Detect which cell encompasses the target text, then output its (x, y) center coordinate. 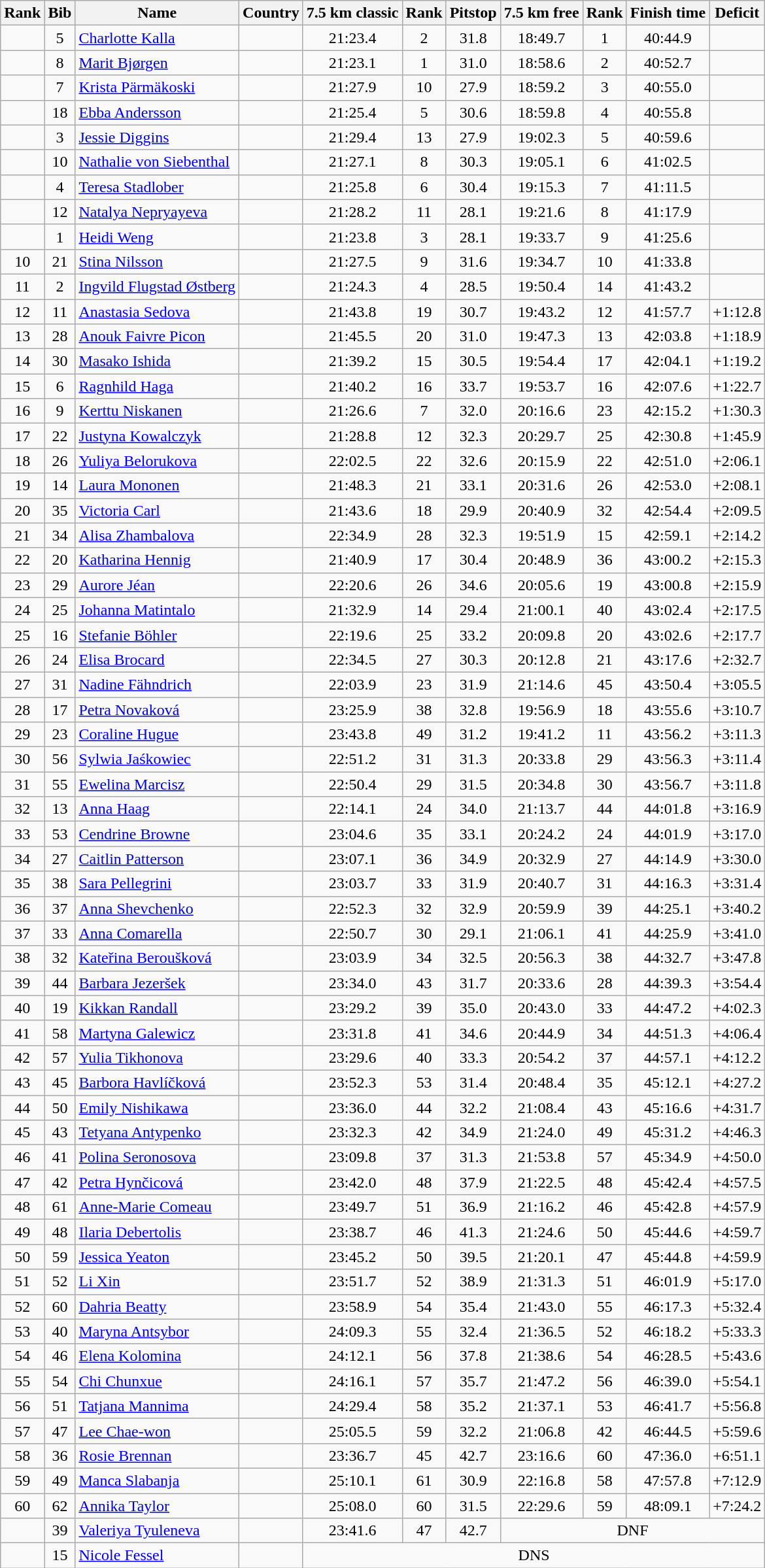
22:34.5 (352, 659)
21:27.5 (352, 261)
20:44.9 (541, 1033)
32.4 (473, 1331)
7.5 km classic (352, 13)
21:13.7 (541, 809)
21:53.8 (541, 1158)
+4:27.2 (738, 1082)
38.9 (473, 1282)
+5:33.3 (738, 1331)
21:22.5 (541, 1182)
21:40.9 (352, 560)
21:27.1 (352, 162)
Rosie Brennan (157, 1456)
44:47.2 (668, 1008)
36.9 (473, 1207)
45:42.4 (668, 1182)
23:03.7 (352, 884)
+3:47.8 (738, 958)
46:44.5 (668, 1431)
20:31.6 (541, 486)
25:08.0 (352, 1505)
42:51.0 (668, 461)
Valeriya Tyuleneva (157, 1531)
45:44.6 (668, 1232)
40:59.6 (668, 137)
21:20.1 (541, 1257)
+2:15.9 (738, 585)
45:12.1 (668, 1082)
19:41.2 (541, 735)
41:25.6 (668, 237)
+1:30.3 (738, 411)
37.8 (473, 1356)
Victoria Carl (157, 510)
23:03.9 (352, 958)
44:01.8 (668, 809)
DNF (633, 1531)
44:57.1 (668, 1058)
20:32.9 (541, 859)
43:00.2 (668, 560)
47:36.0 (668, 1456)
+3:30.0 (738, 859)
22:19.6 (352, 635)
20:05.6 (541, 585)
40:44.9 (668, 38)
21:28.2 (352, 212)
19:33.7 (541, 237)
+4:57.9 (738, 1207)
32.5 (473, 958)
+3:54.4 (738, 983)
23:09.8 (352, 1158)
Elisa Brocard (157, 659)
23:45.2 (352, 1257)
20:54.2 (541, 1058)
44:51.3 (668, 1033)
35.7 (473, 1381)
Maryna Antsybor (157, 1331)
40:55.8 (668, 112)
+1:45.9 (738, 436)
Deficit (738, 13)
42:15.2 (668, 411)
21:43.8 (352, 312)
40:52.7 (668, 63)
20:56.3 (541, 958)
20:34.8 (541, 784)
43:00.8 (668, 585)
20:40.9 (541, 510)
Annika Taylor (157, 1505)
21:06.1 (541, 933)
30.6 (473, 112)
21:43.0 (541, 1307)
Anna Comarella (157, 933)
23:43.8 (352, 735)
Justyna Kowalczyk (157, 436)
46:41.7 (668, 1406)
+4:31.7 (738, 1108)
20:24.2 (541, 834)
31.4 (473, 1082)
23:36.0 (352, 1108)
Emily Nishikawa (157, 1108)
23:25.9 (352, 709)
30.5 (473, 361)
Nicole Fessel (157, 1556)
Anna Haag (157, 809)
22:03.9 (352, 684)
23:29.2 (352, 1008)
24:16.1 (352, 1381)
23:36.7 (352, 1456)
Barbora Havlíčková (157, 1082)
24:29.4 (352, 1406)
+3:41.0 (738, 933)
22:02.5 (352, 461)
Cendrine Browne (157, 834)
32.9 (473, 909)
Anouk Faivre Picon (157, 337)
23:16.6 (541, 1456)
20:33.6 (541, 983)
23:07.1 (352, 859)
Yulia Tikhonova (157, 1058)
43:56.2 (668, 735)
+3:05.5 (738, 684)
+5:54.1 (738, 1381)
42:59.1 (668, 535)
21:28.8 (352, 436)
Yuliya Belorukova (157, 461)
Tetyana Antypenko (157, 1133)
48:09.1 (668, 1505)
46:17.3 (668, 1307)
+5:17.0 (738, 1282)
28.5 (473, 286)
22:50.4 (352, 784)
21:32.9 (352, 610)
19:02.3 (541, 137)
23:38.7 (352, 1232)
+2:06.1 (738, 461)
+4:46.3 (738, 1133)
23:31.8 (352, 1033)
21:23.1 (352, 63)
23:49.7 (352, 1207)
21:43.6 (352, 510)
Teresa Stadlober (157, 187)
Natalya Nepryayeva (157, 212)
19:50.4 (541, 286)
+3:11.8 (738, 784)
30.9 (473, 1480)
20:15.9 (541, 461)
Stina Nilsson (157, 261)
42:03.8 (668, 337)
21:25.4 (352, 112)
44:16.3 (668, 884)
20:16.6 (541, 411)
46:28.5 (668, 1356)
21:23.8 (352, 237)
+6:51.1 (738, 1456)
Sylwia Jaśkowiec (157, 759)
24:09.3 (352, 1331)
46:18.2 (668, 1331)
20:48.9 (541, 560)
+5:59.6 (738, 1431)
+2:17.5 (738, 610)
Ewelina Marcisz (157, 784)
22:14.1 (352, 809)
+3:16.9 (738, 809)
Anne-Marie Comeau (157, 1207)
44:01.9 (668, 834)
42:53.0 (668, 486)
+2:15.3 (738, 560)
31.6 (473, 261)
19:53.7 (541, 386)
+4:59.7 (738, 1232)
18:59.2 (541, 88)
+1:22.7 (738, 386)
Marit Bjørgen (157, 63)
Anna Shevchenko (157, 909)
21:27.9 (352, 88)
21:08.4 (541, 1108)
22:51.2 (352, 759)
20:40.7 (541, 884)
Ilaria Debertolis (157, 1232)
Jessica Yeaton (157, 1257)
+1:12.8 (738, 312)
DNS (534, 1556)
21:29.4 (352, 137)
Martyna Galewicz (157, 1033)
Ingvild Flugstad Østberg (157, 286)
21:23.4 (352, 38)
45:44.8 (668, 1257)
+2:32.7 (738, 659)
45:34.9 (668, 1158)
21:26.6 (352, 411)
+4:02.3 (738, 1008)
+2:17.7 (738, 635)
42:04.1 (668, 361)
22:52.3 (352, 909)
20:09.8 (541, 635)
Caitlin Patterson (157, 859)
21:48.3 (352, 486)
19:54.4 (541, 361)
25:10.1 (352, 1480)
21:31.3 (541, 1282)
+2:09.5 (738, 510)
Jessie Diggins (157, 137)
43:17.6 (668, 659)
29.1 (473, 933)
Finish time (668, 13)
20:29.7 (541, 436)
33.2 (473, 635)
Kerttu Niskanen (157, 411)
Manca Slabanja (157, 1480)
Elena Kolomina (157, 1356)
18:58.6 (541, 63)
+4:57.5 (738, 1182)
31.8 (473, 38)
43:02.4 (668, 610)
+1:18.9 (738, 337)
21:39.2 (352, 361)
45:31.2 (668, 1133)
22:16.8 (541, 1480)
35.4 (473, 1307)
+4:50.0 (738, 1158)
24:12.1 (352, 1356)
Ragnhild Haga (157, 386)
23:32.3 (352, 1133)
+3:40.2 (738, 909)
Petra Novaková (157, 709)
Li Xin (157, 1282)
Sara Pellegrini (157, 884)
Charlotte Kalla (157, 38)
+7:12.9 (738, 1480)
19:21.6 (541, 212)
44:25.9 (668, 933)
37.9 (473, 1182)
19:05.1 (541, 162)
Heidi Weng (157, 237)
23:52.3 (352, 1082)
43:55.6 (668, 709)
34.0 (473, 809)
+2:14.2 (738, 535)
Bib (60, 13)
18:49.7 (541, 38)
21:24.3 (352, 286)
41.3 (473, 1232)
+3:11.3 (738, 735)
42:30.8 (668, 436)
22:50.7 (352, 933)
22:20.6 (352, 585)
45:16.6 (668, 1108)
+5:43.6 (738, 1356)
19:47.3 (541, 337)
21:00.1 (541, 610)
47:57.8 (668, 1480)
35.0 (473, 1008)
+3:11.4 (738, 759)
+3:10.7 (738, 709)
41:43.2 (668, 286)
Kateřina Beroušková (157, 958)
43:02.6 (668, 635)
43:56.7 (668, 784)
44:32.7 (668, 958)
Johanna Matintalo (157, 610)
29.9 (473, 510)
41:11.5 (668, 187)
Nathalie von Siebenthal (157, 162)
Laura Mononen (157, 486)
21:40.2 (352, 386)
Pitstop (473, 13)
41:17.9 (668, 212)
23:04.6 (352, 834)
Coraline Hugue (157, 735)
21:24.6 (541, 1232)
+5:32.4 (738, 1307)
Krista Pärmäkoski (157, 88)
Stefanie Böhler (157, 635)
19:43.2 (541, 312)
21:14.6 (541, 684)
32.8 (473, 709)
23:51.7 (352, 1282)
+2:08.1 (738, 486)
Lee Chae-won (157, 1431)
+4:12.2 (738, 1058)
Petra Hynčicová (157, 1182)
31.2 (473, 735)
19:51.9 (541, 535)
32.0 (473, 411)
7.5 km free (541, 13)
21:38.6 (541, 1356)
Anastasia Sedova (157, 312)
19:15.3 (541, 187)
Ebba Andersson (157, 112)
Barbara Jezeršek (157, 983)
30.7 (473, 312)
Nadine Fähndrich (157, 684)
21:06.8 (541, 1431)
21:47.2 (541, 1381)
20:33.8 (541, 759)
44:25.1 (668, 909)
21:25.8 (352, 187)
39.5 (473, 1257)
19:34.7 (541, 261)
46:39.0 (668, 1381)
Katharina Hennig (157, 560)
20:43.0 (541, 1008)
+3:17.0 (738, 834)
33.3 (473, 1058)
Alisa Zhambalova (157, 535)
21:16.2 (541, 1207)
33.7 (473, 386)
Country (271, 13)
Name (157, 13)
+7:24.2 (738, 1505)
19:56.9 (541, 709)
42:54.4 (668, 510)
23:58.9 (352, 1307)
22:29.6 (541, 1505)
41:33.8 (668, 261)
45:42.8 (668, 1207)
44:39.3 (668, 983)
40:55.0 (668, 88)
21:45.5 (352, 337)
41:02.5 (668, 162)
21:37.1 (541, 1406)
29.4 (473, 610)
Polina Seronosova (157, 1158)
43:50.4 (668, 684)
22:34.9 (352, 535)
+4:06.4 (738, 1033)
42:07.6 (668, 386)
21:36.5 (541, 1331)
Aurore Jéan (157, 585)
23:34.0 (352, 983)
31.7 (473, 983)
+5:56.8 (738, 1406)
21:24.0 (541, 1133)
43:56.3 (668, 759)
62 (60, 1505)
20:12.8 (541, 659)
23:41.6 (352, 1531)
18:59.8 (541, 112)
32.6 (473, 461)
+1:19.2 (738, 361)
Dahria Beatty (157, 1307)
20:48.4 (541, 1082)
Tatjana Mannima (157, 1406)
23:29.6 (352, 1058)
46:01.9 (668, 1282)
41:57.7 (668, 312)
Masako Ishida (157, 361)
20:59.9 (541, 909)
23:42.0 (352, 1182)
+3:31.4 (738, 884)
44:14.9 (668, 859)
Chi Chunxue (157, 1381)
+4:59.9 (738, 1257)
35.2 (473, 1406)
25:05.5 (352, 1431)
Kikkan Randall (157, 1008)
